From the cell containing the given text, extract its center point as [X, Y] coordinate. 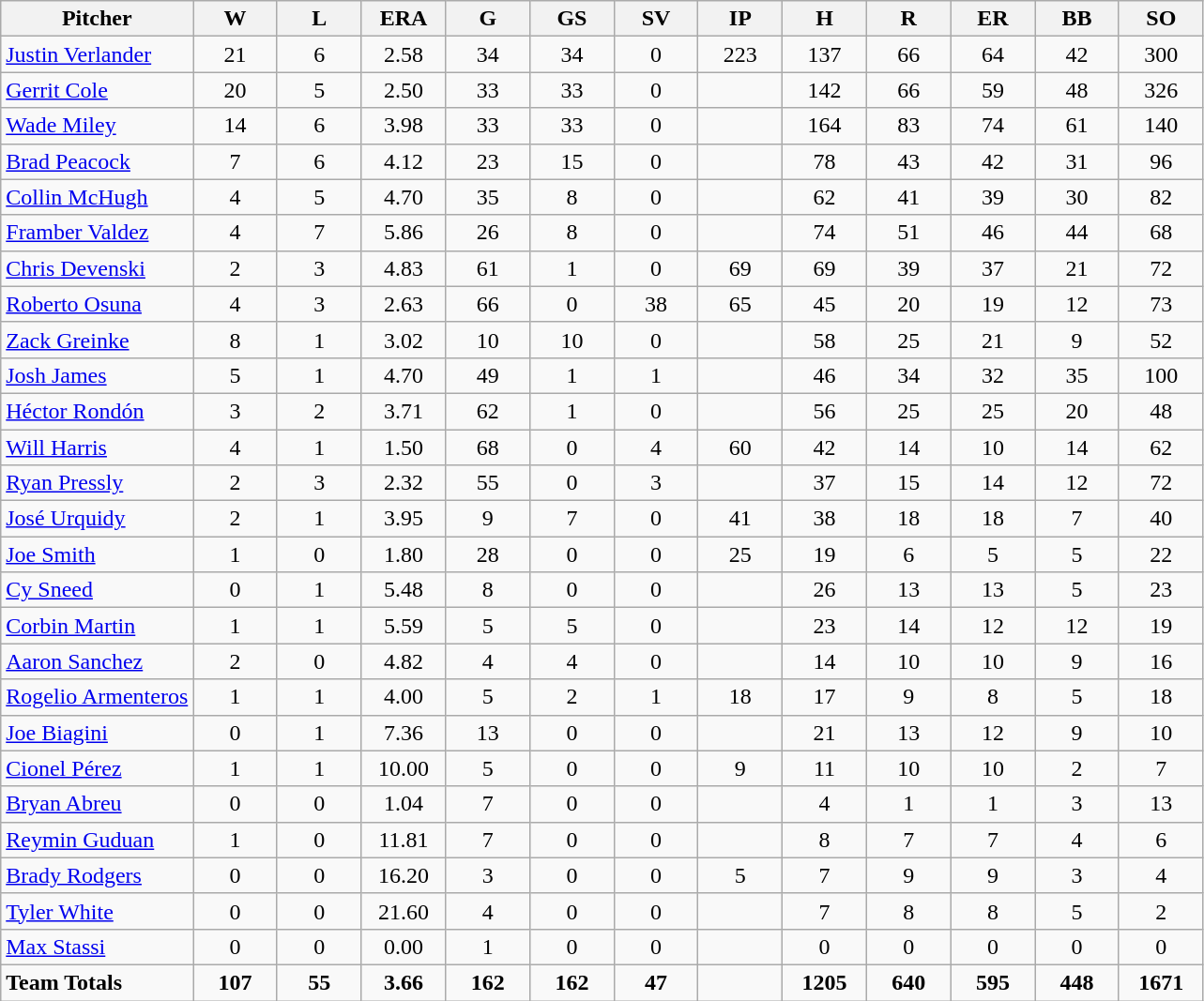
Team Totals [98, 982]
SO [1161, 19]
Reymin Guduan [98, 840]
22 [1161, 554]
16 [1161, 661]
58 [825, 340]
100 [1161, 375]
Brad Peacock [98, 161]
3.02 [404, 340]
164 [825, 126]
1671 [1161, 982]
Cy Sneed [98, 590]
5.48 [404, 590]
ER [993, 19]
Wade Miley [98, 126]
73 [1161, 304]
L [319, 19]
21.60 [404, 911]
3.71 [404, 411]
51 [908, 233]
Brady Rodgers [98, 875]
56 [825, 411]
65 [740, 304]
José Urquidy [98, 519]
Cionel Pérez [98, 768]
326 [1161, 90]
595 [993, 982]
1.80 [404, 554]
300 [1161, 54]
Roberto Osuna [98, 304]
83 [908, 126]
47 [656, 982]
Ryan Pressly [98, 483]
Zack Greinke [98, 340]
31 [1077, 161]
3.95 [404, 519]
11 [825, 768]
SV [656, 19]
Framber Valdez [98, 233]
64 [993, 54]
2.58 [404, 54]
4.12 [404, 161]
R [908, 19]
4.00 [404, 697]
Héctor Rondón [98, 411]
44 [1077, 233]
140 [1161, 126]
IP [740, 19]
Justin Verlander [98, 54]
59 [993, 90]
BB [1077, 19]
3.66 [404, 982]
2.50 [404, 90]
Tyler White [98, 911]
Gerrit Cole [98, 90]
Joe Smith [98, 554]
4.83 [404, 268]
11.81 [404, 840]
2.63 [404, 304]
G [488, 19]
1.04 [404, 804]
30 [1077, 197]
Pitcher [98, 19]
Aaron Sanchez [98, 661]
5.86 [404, 233]
W [236, 19]
Max Stassi [98, 947]
4.82 [404, 661]
640 [908, 982]
137 [825, 54]
32 [993, 375]
1.50 [404, 447]
96 [1161, 161]
107 [236, 982]
78 [825, 161]
3.98 [404, 126]
43 [908, 161]
60 [740, 447]
28 [488, 554]
142 [825, 90]
82 [1161, 197]
Joe Biagini [98, 733]
49 [488, 375]
52 [1161, 340]
H [825, 19]
Rogelio Armenteros [98, 697]
Corbin Martin [98, 626]
0.00 [404, 947]
Josh James [98, 375]
45 [825, 304]
1205 [825, 982]
223 [740, 54]
5.59 [404, 626]
Will Harris [98, 447]
Chris Devenski [98, 268]
Bryan Abreu [98, 804]
16.20 [404, 875]
448 [1077, 982]
2.32 [404, 483]
17 [825, 697]
Collin McHugh [98, 197]
7.36 [404, 733]
ERA [404, 19]
40 [1161, 519]
10.00 [404, 768]
GS [572, 19]
